Pinpoint the cell where the given text exists, returning its [X, Y] midpoint coordinate. 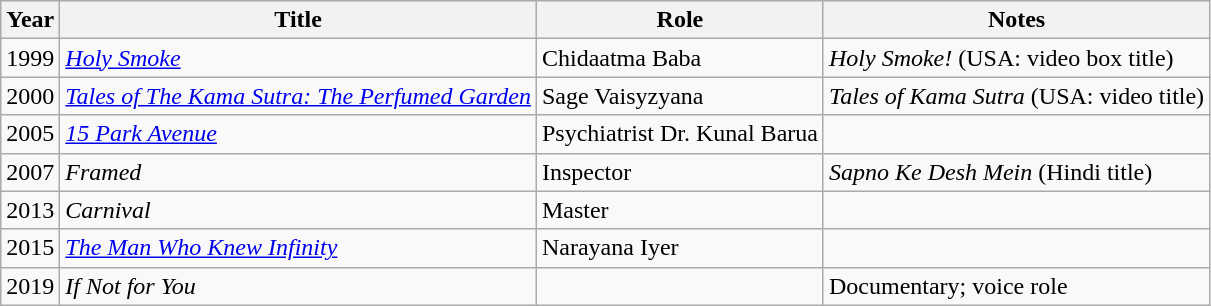
Title [298, 20]
Year [30, 20]
2005 [30, 134]
Chidaatma Baba [680, 58]
Sapno Ke Desh Mein (Hindi title) [1016, 172]
Tales of The Kama Sutra: The Perfumed Garden [298, 96]
2013 [30, 210]
Tales of Kama Sutra (USA: video title) [1016, 96]
Carnival [298, 210]
Psychiatrist Dr. Kunal Barua [680, 134]
Master [680, 210]
2015 [30, 248]
Holy Smoke [298, 58]
2000 [30, 96]
Holy Smoke! (USA: video box title) [1016, 58]
1999 [30, 58]
Notes [1016, 20]
Inspector [680, 172]
The Man Who Knew Infinity [298, 248]
2019 [30, 286]
15 Park Avenue [298, 134]
Sage Vaisyzyana [680, 96]
Role [680, 20]
Framed [298, 172]
Narayana Iyer [680, 248]
Documentary; voice role [1016, 286]
If Not for You [298, 286]
2007 [30, 172]
